Pinpoint the cell where the given text exists, returning its (x, y) midpoint coordinate. 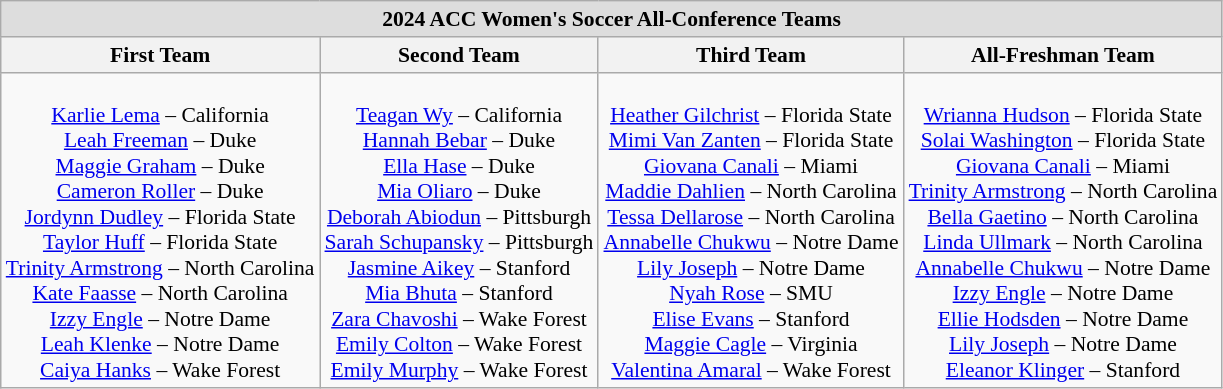
Third Team (750, 55)
Second Team (460, 55)
First Team (160, 55)
All-Freshman Team (1064, 55)
2024 ACC Women's Soccer All-Conference Teams (612, 19)
